Determine the (X, Y) coordinate at the center of the cell enclosing the given text.  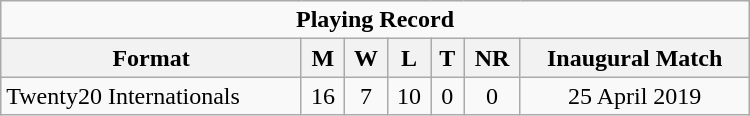
T (448, 58)
Format (152, 58)
Twenty20 Internationals (152, 96)
W (366, 58)
M (322, 58)
10 (410, 96)
Inaugural Match (634, 58)
Playing Record (375, 20)
NR (492, 58)
16 (322, 96)
7 (366, 96)
L (410, 58)
25 April 2019 (634, 96)
